Provide the (x, y) coordinate of the cell's center where the given text is located.  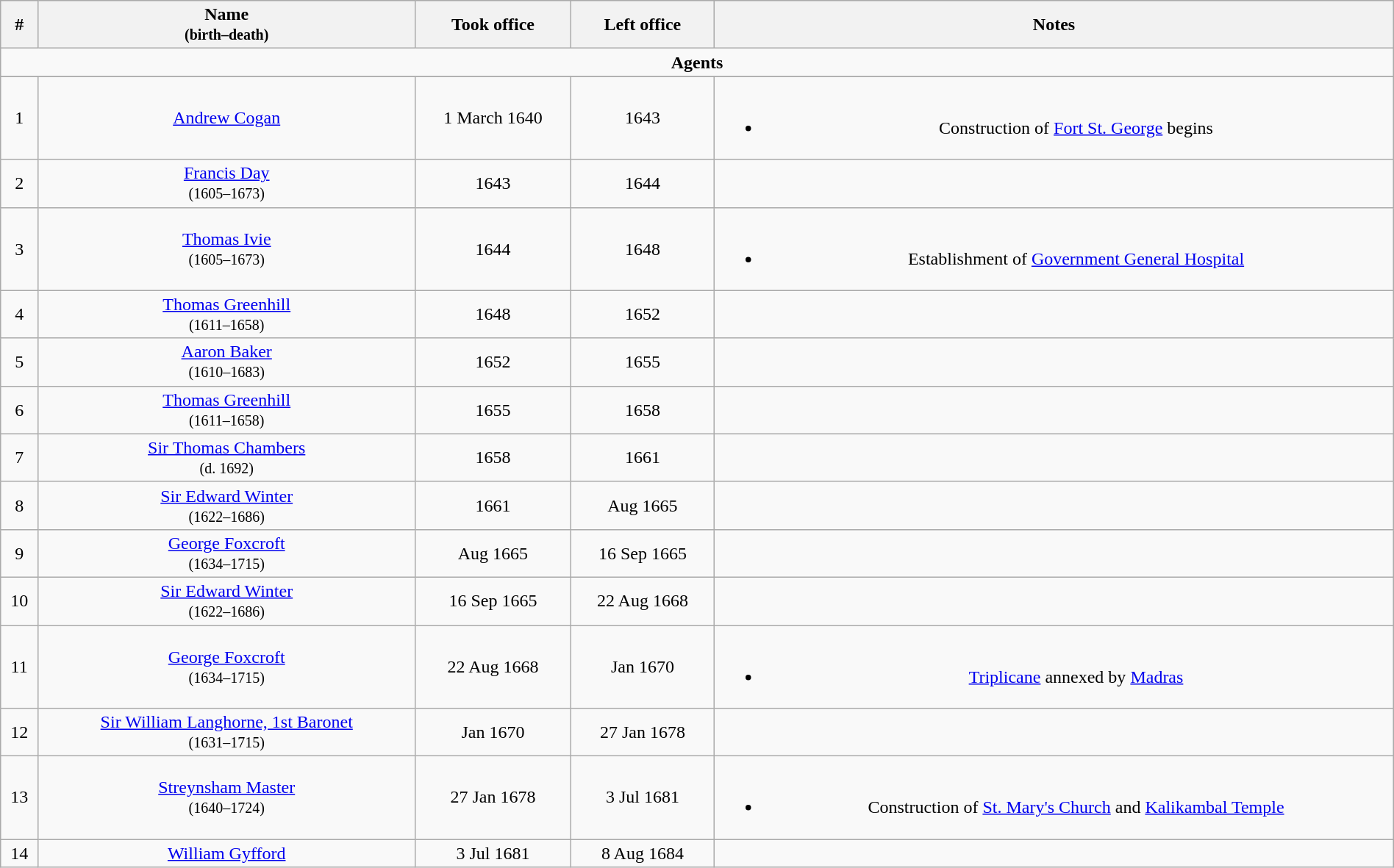
Sir Thomas Chambers(d. 1692) (226, 457)
William Gyfford (226, 853)
Andrew Cogan (226, 118)
Triplicane annexed by Madras (1054, 666)
14 (19, 853)
8 (19, 506)
Agents (697, 62)
Construction of St. Mary's Church and Kalikambal Temple (1054, 798)
Thomas Ivie(1605–1673) (226, 248)
5 (19, 362)
7 (19, 457)
Left office (643, 25)
2 (19, 184)
Establishment of Government General Hospital (1054, 248)
Construction of Fort St. George begins (1054, 118)
8 Aug 1684 (643, 853)
Francis Day(1605–1673) (226, 184)
13 (19, 798)
11 (19, 666)
Sir William Langhorne, 1st Baronet(1631–1715) (226, 732)
Streynsham Master(1640–1724) (226, 798)
# (19, 25)
1 (19, 118)
9 (19, 553)
Took office (493, 25)
Aaron Baker(1610–1683) (226, 362)
10 (19, 601)
3 (19, 248)
12 (19, 732)
6 (19, 410)
Name(birth–death) (226, 25)
1 March 1640 (493, 118)
Notes (1054, 25)
4 (19, 315)
